Detect which cell encompasses the target text, then output its [X, Y] center coordinate. 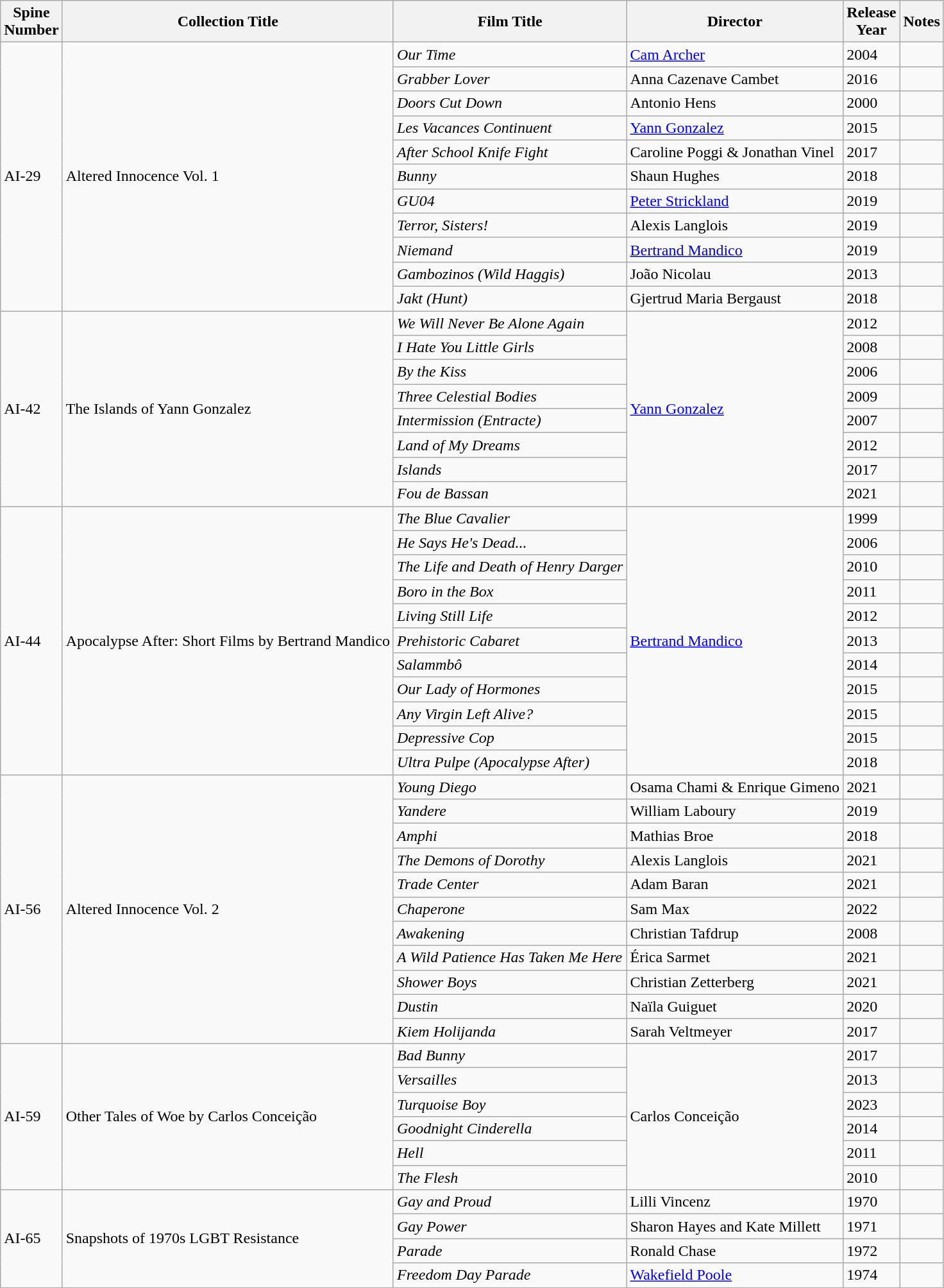
AI-65 [31, 1239]
Land of My Dreams [509, 445]
Ultra Pulpe (Apocalypse After) [509, 763]
Three Celestial Bodies [509, 396]
Goodnight Cinderella [509, 1129]
1974 [872, 1275]
SpineNumber [31, 22]
Peter Strickland [735, 201]
Snapshots of 1970s LGBT Resistance [228, 1239]
Director [735, 22]
Sarah Veltmeyer [735, 1031]
Gay and Proud [509, 1202]
2004 [872, 55]
Ronald Chase [735, 1251]
Intermission (Entracte) [509, 421]
Other Tales of Woe by Carlos Conceição [228, 1116]
Our Lady of Hormones [509, 689]
Parade [509, 1251]
2000 [872, 103]
The Life and Death of Henry Darger [509, 567]
Jakt (Hunt) [509, 298]
The Flesh [509, 1178]
AI-59 [31, 1116]
Freedom Day Parade [509, 1275]
Depressive Cop [509, 738]
2007 [872, 421]
Kiem Holijanda [509, 1031]
Bunny [509, 176]
He Says He's Dead... [509, 543]
Gambozinos (Wild Haggis) [509, 274]
Naïla Guiguet [735, 1006]
The Islands of Yann Gonzalez [228, 408]
Collection Title [228, 22]
Christian Zetterberg [735, 982]
Wakefield Poole [735, 1275]
Carlos Conceição [735, 1116]
AI-44 [31, 640]
A Wild Patience Has Taken Me Here [509, 958]
Mathias Broe [735, 836]
1970 [872, 1202]
Les Vacances Continuent [509, 128]
1999 [872, 518]
Living Still Life [509, 616]
Doors Cut Down [509, 103]
Adam Baran [735, 885]
Antonio Hens [735, 103]
Amphi [509, 836]
Sam Max [735, 909]
Chaperone [509, 909]
Cam Archer [735, 55]
William Laboury [735, 811]
Altered Innocence Vol. 2 [228, 910]
2009 [872, 396]
AI-29 [31, 177]
Gjertrud Maria Bergaust [735, 298]
AI-42 [31, 408]
GU04 [509, 201]
We Will Never Be Alone Again [509, 323]
Trade Center [509, 885]
João Nicolau [735, 274]
ReleaseYear [872, 22]
Gay Power [509, 1226]
Islands [509, 470]
2016 [872, 79]
1972 [872, 1251]
Shower Boys [509, 982]
Young Diego [509, 787]
Érica Sarmet [735, 958]
Salammbô [509, 665]
Turquoise Boy [509, 1104]
Hell [509, 1153]
Awakening [509, 933]
Anna Cazenave Cambet [735, 79]
Osama Chami & Enrique Gimeno [735, 787]
Any Virgin Left Alive? [509, 714]
Terror, Sisters! [509, 225]
2022 [872, 909]
I Hate You Little Girls [509, 348]
Grabber Lover [509, 79]
Lilli Vincenz [735, 1202]
2020 [872, 1006]
AI-56 [31, 910]
Fou de Bassan [509, 494]
Christian Tafdrup [735, 933]
After School Knife Fight [509, 152]
Dustin [509, 1006]
Film Title [509, 22]
Shaun Hughes [735, 176]
Boro in the Box [509, 591]
Caroline Poggi & Jonathan Vinel [735, 152]
Notes [922, 22]
The Demons of Dorothy [509, 860]
Yandere [509, 811]
Prehistoric Cabaret [509, 640]
Bad Bunny [509, 1055]
Our Time [509, 55]
2023 [872, 1104]
Versailles [509, 1080]
1971 [872, 1226]
Apocalypse After: Short Films by Bertrand Mandico [228, 640]
The Blue Cavalier [509, 518]
Sharon Hayes and Kate Millett [735, 1226]
Niemand [509, 250]
By the Kiss [509, 372]
Altered Innocence Vol. 1 [228, 177]
